Output the (X, Y) coordinate of the center of the cell containing the given text.  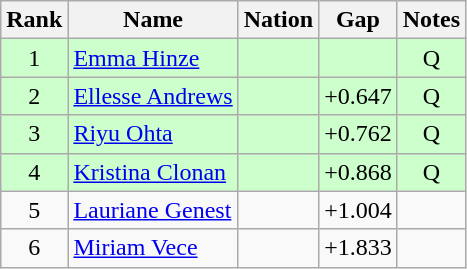
+0.762 (358, 134)
Notes (431, 20)
6 (34, 248)
Gap (358, 20)
+1.004 (358, 210)
+0.868 (358, 172)
Emma Hinze (153, 58)
Lauriane Genest (153, 210)
5 (34, 210)
1 (34, 58)
Rank (34, 20)
Name (153, 20)
Riyu Ohta (153, 134)
Miriam Vece (153, 248)
3 (34, 134)
Nation (278, 20)
+0.647 (358, 96)
Ellesse Andrews (153, 96)
Kristina Clonan (153, 172)
+1.833 (358, 248)
2 (34, 96)
4 (34, 172)
